Output the (x, y) coordinate of the center of the cell containing the given text.  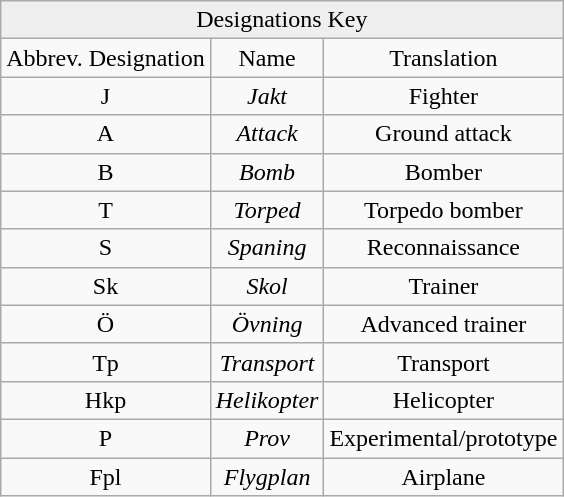
Sk (106, 286)
Advanced trainer (444, 324)
Ground attack (444, 134)
Spaning (267, 248)
Experimental/prototype (444, 438)
Jakt (267, 96)
Translation (444, 58)
Fpl (106, 477)
Name (267, 58)
S (106, 248)
Reconnaissance (444, 248)
Torpedo bomber (444, 210)
Trainer (444, 286)
J (106, 96)
Attack (267, 134)
Fighter (444, 96)
Tp (106, 362)
Helikopter (267, 400)
Flygplan (267, 477)
A (106, 134)
Ö (106, 324)
B (106, 172)
P (106, 438)
Bomber (444, 172)
Hkp (106, 400)
T (106, 210)
Airplane (444, 477)
Bomb (267, 172)
Skol (267, 286)
Designations Key (282, 20)
Övning (267, 324)
Torped (267, 210)
Prov (267, 438)
Helicopter (444, 400)
Abbrev. Designation (106, 58)
